Find where the given text appears and provide that cell's center as (X, Y) coordinate. 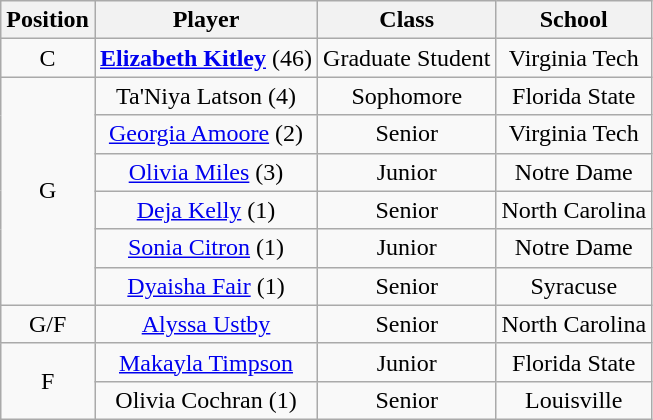
Sonia Citron (1) (206, 248)
Graduate Student (407, 58)
Louisville (574, 400)
Alyssa Ustby (206, 324)
F (48, 381)
Georgia Amoore (2) (206, 134)
C (48, 58)
G/F (48, 324)
Syracuse (574, 286)
Elizabeth Kitley (46) (206, 58)
Class (407, 20)
Position (48, 20)
Sophomore (407, 96)
School (574, 20)
Olivia Cochran (1) (206, 400)
G (48, 191)
Makayla Timpson (206, 362)
Deja Kelly (1) (206, 210)
Ta'Niya Latson (4) (206, 96)
Olivia Miles (3) (206, 172)
Player (206, 20)
Dyaisha Fair (1) (206, 286)
